Output the (X, Y) coordinate of the center of the cell containing the given text.  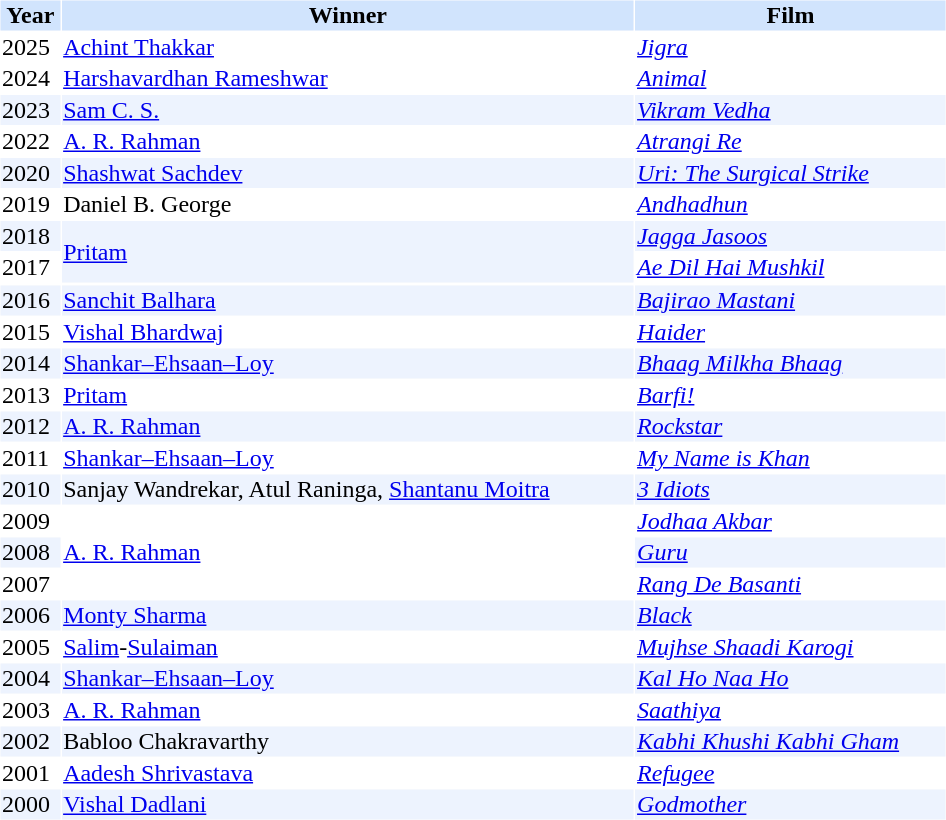
2006 (30, 615)
Sanjay Wandrekar, Atul Raninga, Shantanu Moitra (348, 489)
Black (791, 615)
Sam C. S. (348, 110)
Jagga Jasoos (791, 236)
Harshavardhan Rameshwar (348, 79)
3 Idiots (791, 489)
Uri: The Surgical Strike (791, 173)
Guru (791, 553)
Andhadhun (791, 205)
Film (791, 15)
Vishal Dadlani (348, 805)
Bhaag Milkha Bhaag (791, 363)
Rockstar (791, 427)
2009 (30, 521)
2008 (30, 553)
Sanchit Balhara (348, 301)
2000 (30, 805)
Vishal Bhardwaj (348, 332)
Aadesh Shrivastava (348, 773)
Ae Dil Hai Mushkil (791, 267)
2007 (30, 584)
Jodhaa Akbar (791, 521)
Shashwat Sachdev (348, 173)
Saathiya (791, 710)
2001 (30, 773)
2004 (30, 679)
2010 (30, 489)
Bajirao Mastani (791, 301)
Kal Ho Naa Ho (791, 679)
2019 (30, 205)
Vikram Vedha (791, 110)
Mujhse Shaadi Karogi (791, 647)
2016 (30, 301)
2020 (30, 173)
2005 (30, 647)
Winner (348, 15)
Year (30, 15)
Godmother (791, 805)
Achint Thakkar (348, 47)
Atrangi Re (791, 141)
2017 (30, 267)
2002 (30, 741)
2018 (30, 236)
Rang De Basanti (791, 584)
2011 (30, 458)
Monty Sharma (348, 615)
Kabhi Khushi Kabhi Gham (791, 741)
Animal (791, 79)
2013 (30, 395)
Babloo Chakravarthy (348, 741)
2024 (30, 79)
Barfi! (791, 395)
My Name is Khan (791, 458)
2025 (30, 47)
2003 (30, 710)
2012 (30, 427)
Haider (791, 332)
2022 (30, 141)
2023 (30, 110)
2014 (30, 363)
Daniel B. George (348, 205)
Salim-Sulaiman (348, 647)
2015 (30, 332)
Jigra (791, 47)
Refugee (791, 773)
